Identify which cell holds the provided text, then report its (x, y) central coordinate. 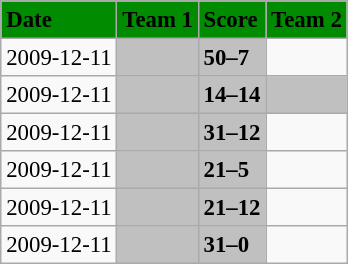
21–5 (232, 170)
50–7 (232, 57)
Team 2 (306, 20)
Date (59, 20)
31–12 (232, 133)
21–12 (232, 208)
Team 1 (158, 20)
14–14 (232, 95)
Score (232, 20)
31–0 (232, 245)
